Output the (x, y) coordinate of the center of the cell containing the given text.  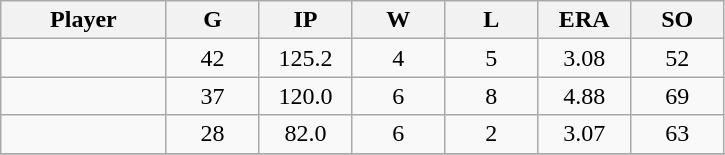
125.2 (306, 58)
IP (306, 20)
8 (492, 96)
120.0 (306, 96)
3.07 (584, 134)
G (212, 20)
82.0 (306, 134)
4 (398, 58)
ERA (584, 20)
52 (678, 58)
Player (84, 20)
37 (212, 96)
5 (492, 58)
28 (212, 134)
3.08 (584, 58)
SO (678, 20)
W (398, 20)
4.88 (584, 96)
2 (492, 134)
69 (678, 96)
63 (678, 134)
L (492, 20)
42 (212, 58)
